From the cell containing the given text, extract its center point as (X, Y) coordinate. 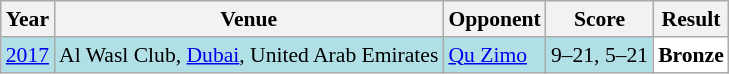
9–21, 5–21 (600, 55)
Venue (248, 19)
Bronze (691, 55)
Al Wasl Club, Dubai, United Arab Emirates (248, 55)
Score (600, 19)
Result (691, 19)
Qu Zimo (494, 55)
Year (28, 19)
Opponent (494, 19)
2017 (28, 55)
